From the cell containing the given text, extract its center point as (X, Y) coordinate. 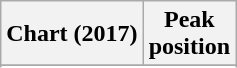
Peakposition (189, 34)
Chart (2017) (72, 34)
